Return the [x, y] coordinate for the center point of the cell that contains the specified text.  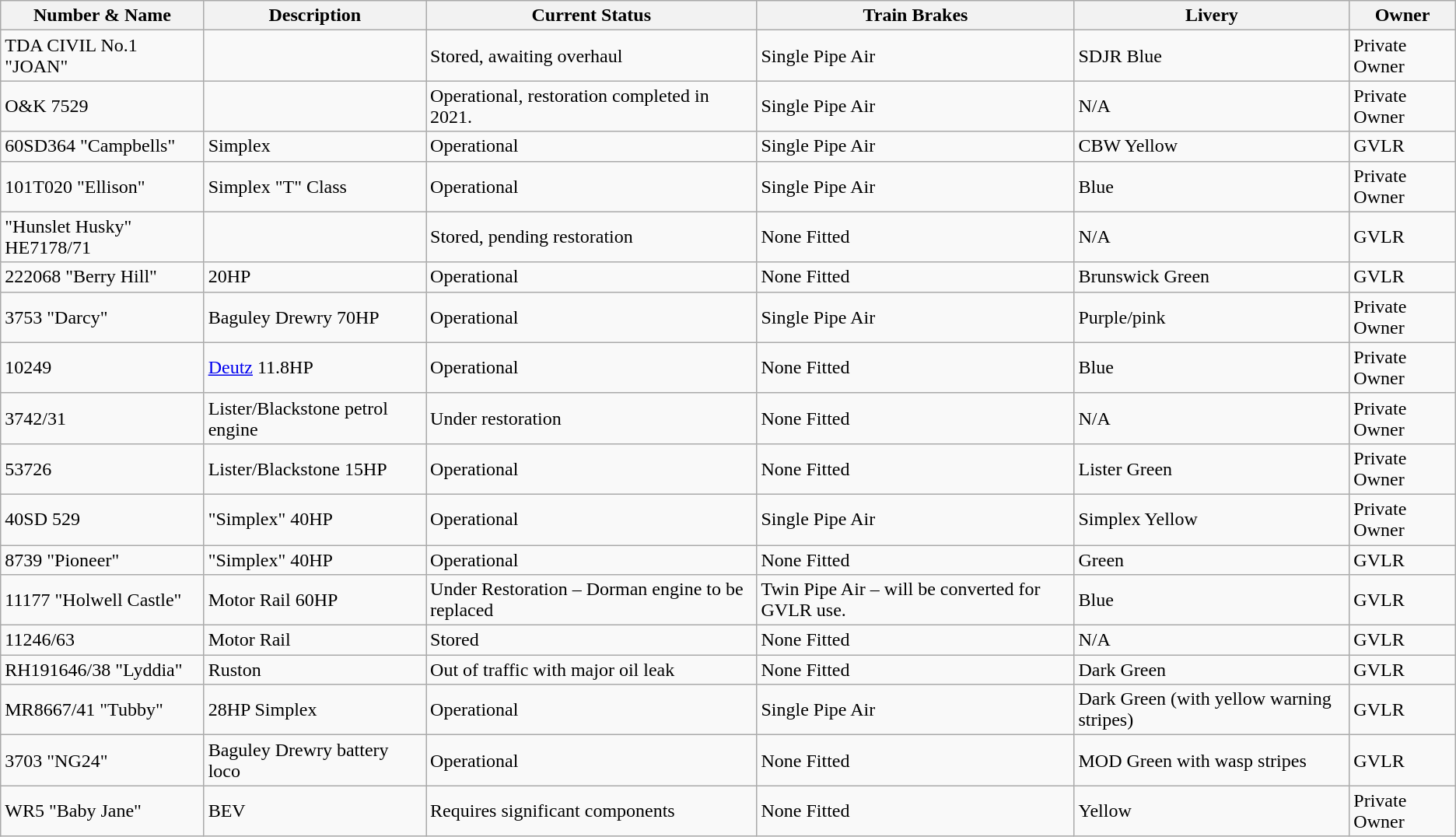
101T020 "Ellison" [103, 187]
TDA CIVIL No.1 "JOAN" [103, 56]
20HP [314, 277]
CBW Yellow [1212, 146]
Operational, restoration completed in 2021. [591, 106]
Dark Green (with yellow warning stripes) [1212, 709]
Ruston [314, 670]
28HP Simplex [314, 709]
Lister Green [1212, 468]
53726 [103, 468]
Baguley Drewry 70HP [314, 317]
11177 "Holwell Castle" [103, 601]
Lister/Blackstone 15HP [314, 468]
O&K 7529 [103, 106]
RH191646/38 "Lyddia" [103, 670]
3753 "Darcy" [103, 317]
10249 [103, 367]
3703 "NG24" [103, 761]
8739 "Pioneer" [103, 559]
Current Status [591, 16]
"Hunslet Husky" HE7178/71 [103, 236]
Simplex [314, 146]
Yellow [1212, 811]
Baguley Drewry battery loco [314, 761]
BEV [314, 811]
MR8667/41 "Tubby" [103, 709]
Motor Rail 60HP [314, 601]
Twin Pipe Air – will be converted for GVLR use. [915, 601]
Stored, pending restoration [591, 236]
Under restoration [591, 418]
Simplex Yellow [1212, 520]
40SD 529 [103, 520]
Description [314, 16]
Brunswick Green [1212, 277]
Deutz 11.8HP [314, 367]
Under Restoration – Dorman engine to be replaced [591, 601]
Train Brakes [915, 16]
3742/31 [103, 418]
60SD364 "Campbells" [103, 146]
Lister/Blackstone petrol engine [314, 418]
SDJR Blue [1212, 56]
Requires significant components [591, 811]
Out of traffic with major oil leak [591, 670]
11246/63 [103, 640]
Green [1212, 559]
Owner [1402, 16]
Livery [1212, 16]
WR5 "Baby Jane" [103, 811]
222068 "Berry Hill" [103, 277]
Stored, awaiting overhaul [591, 56]
Stored [591, 640]
Simplex "T" Class [314, 187]
Purple/pink [1212, 317]
MOD Green with wasp stripes [1212, 761]
Dark Green [1212, 670]
Motor Rail [314, 640]
Number & Name [103, 16]
